Return (x, y) of the center of cell containing provided text 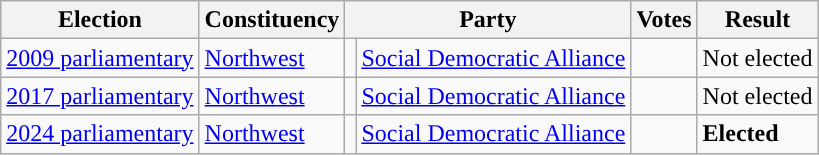
Votes (664, 20)
2024 parliamentary (100, 134)
2009 parliamentary (100, 58)
Elected (758, 134)
Party (488, 20)
Result (758, 20)
Election (100, 20)
Constituency (272, 20)
2017 parliamentary (100, 96)
